Pinpoint the cell where the given text exists, returning its (x, y) midpoint coordinate. 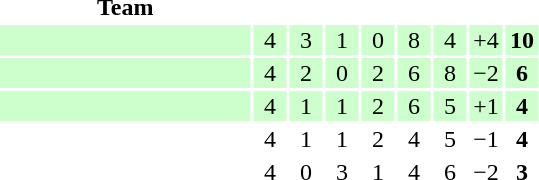
3 (306, 40)
−1 (486, 139)
+1 (486, 106)
−2 (486, 73)
10 (522, 40)
+4 (486, 40)
